Identify which cell holds the provided text, then report its [X, Y] central coordinate. 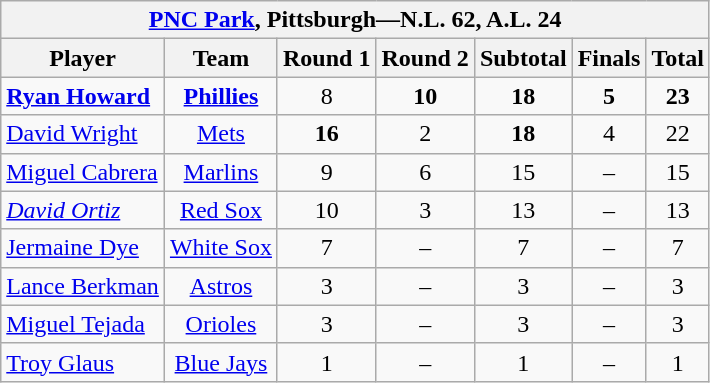
2 [425, 134]
Subtotal [523, 58]
Marlins [220, 172]
4 [609, 134]
9 [326, 172]
Miguel Cabrera [83, 172]
PNC Park, Pittsburgh—N.L. 62, A.L. 24 [356, 20]
Finals [609, 58]
5 [609, 96]
Team [220, 58]
Phillies [220, 96]
8 [326, 96]
Blue Jays [220, 362]
Red Sox [220, 210]
Lance Berkman [83, 286]
23 [678, 96]
Orioles [220, 324]
Astros [220, 286]
16 [326, 134]
David Wright [83, 134]
Miguel Tejada [83, 324]
David Ortiz [83, 210]
Mets [220, 134]
Jermaine Dye [83, 248]
Round 2 [425, 58]
Player [83, 58]
Troy Glaus [83, 362]
White Sox [220, 248]
Round 1 [326, 58]
22 [678, 134]
Ryan Howard [83, 96]
Total [678, 58]
6 [425, 172]
